Extract the [X, Y] coordinate from the center of the cell holding the provided text.  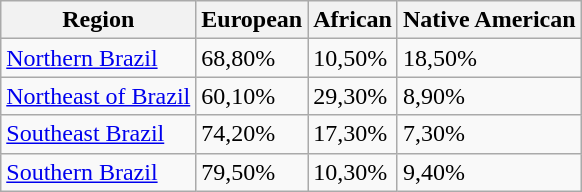
10,30% [353, 172]
Native American [489, 20]
29,30% [353, 96]
Northern Brazil [98, 58]
18,50% [489, 58]
7,30% [489, 134]
Northeast of Brazil [98, 96]
60,10% [252, 96]
79,50% [252, 172]
17,30% [353, 134]
Region [98, 20]
Southern Brazil [98, 172]
10,50% [353, 58]
8,90% [489, 96]
European [252, 20]
African [353, 20]
68,80% [252, 58]
74,20% [252, 134]
9,40% [489, 172]
Southeast Brazil [98, 134]
